Return [x, y] of the center of cell containing provided text 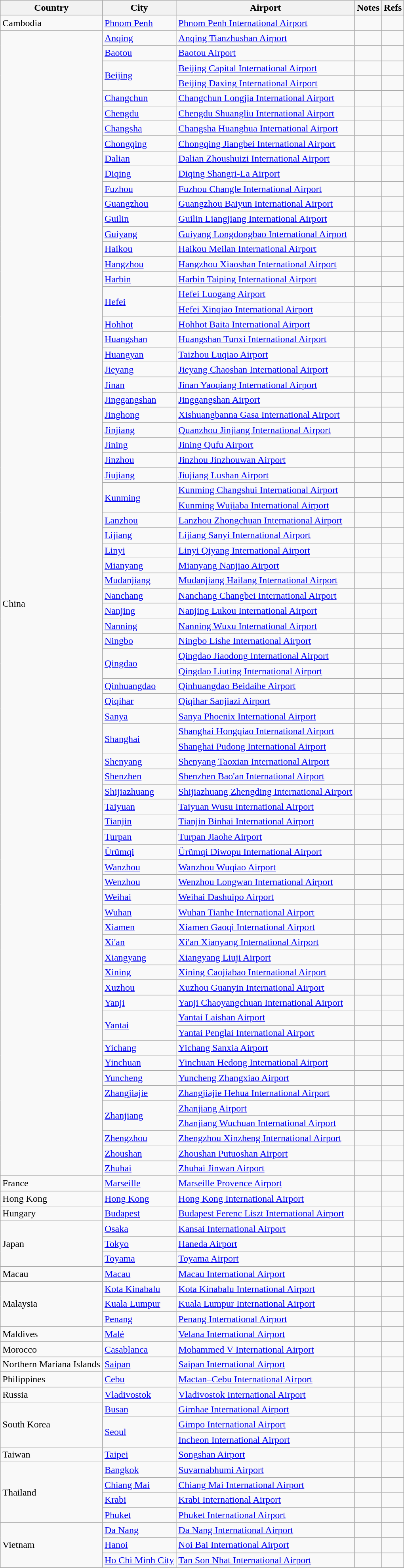
Haikou Meilan International Airport [265, 249]
Vladivostok International Airport [265, 1394]
Xi'an Xianyang International Airport [265, 942]
Japan [51, 1244]
Fuzhou Changle International Airport [265, 189]
Penang [139, 1319]
Qinhuangdao Beidaihe Airport [265, 686]
Lijiang [139, 535]
Wuhan Tianhe International Airport [265, 912]
Thailand [51, 1492]
Chiang Mai International Airport [265, 1485]
Ho Chi Minh City [139, 1560]
Mudanjiang [139, 580]
Seoul [139, 1432]
Yuncheng [139, 1078]
Ürümqi [139, 852]
Hanoi [139, 1545]
Chongqing Jiangbei International Airport [265, 143]
Hohhot Baita International Airport [265, 324]
Mianyang [139, 565]
Changsha Huanghua International Airport [265, 128]
Toyama [139, 1259]
Shijiazhuang Zhengding International Airport [265, 792]
Maldives [51, 1334]
Jining Qufu Airport [265, 445]
Chengdu [139, 113]
Chiang Mai [139, 1485]
Russia [51, 1394]
Phuket [139, 1515]
Jinjiang [139, 430]
Haikou [139, 249]
Wenzhou Longwan International Airport [265, 882]
Tokyo [139, 1244]
Harbin Taiping International Airport [265, 279]
Guiyang [139, 234]
Hefei Xinqiao International Airport [265, 309]
Jieyang [139, 369]
Notes [368, 8]
Diqing [139, 173]
Shenyang [139, 761]
Ürümqi Diwopu International Airport [265, 852]
Nanchang Changbei International Airport [265, 596]
Morocco [51, 1349]
Jining [139, 445]
Yanji [139, 1003]
Dalian Zhoushuizi International Airport [265, 158]
Yantai Laishan Airport [265, 1018]
Taipei [139, 1455]
Phuket International Airport [265, 1515]
Airport [265, 8]
Tianjin Binhai International Airport [265, 822]
Jiujiang Lushan Airport [265, 475]
Guiyang Longdongbao International Airport [265, 234]
Qiqihar Sanjiazi Airport [265, 701]
South Korea [51, 1425]
Yinchuan [139, 1063]
Incheon International Airport [265, 1440]
Gimpo International Airport [265, 1425]
Jieyang Chaoshan International Airport [265, 369]
Xiamen [139, 927]
Jinan [139, 384]
Shenyang Taoxian International Airport [265, 761]
Northern Mariana Islands [51, 1364]
Jiujiang [139, 475]
Wanzhou Wuqiao Airport [265, 867]
Zhuhai Jinwan Airport [265, 1168]
Dalian [139, 158]
Zhengzhou Xinzheng International Airport [265, 1138]
Wanzhou [139, 867]
Nanning Wuxu International Airport [265, 626]
Weihai Dashuipo Airport [265, 897]
Zhanjiang Airport [265, 1108]
Xiangyang Liuji Airport [265, 957]
Wuhan [139, 912]
Turpan Jiaohe Airport [265, 837]
Qiqihar [139, 701]
Qingdao Liuting International Airport [265, 671]
Taizhou Luqiao Airport [265, 354]
Turpan [139, 837]
Anqing Tianzhushan Airport [265, 38]
Huangyan [139, 354]
Xi'an [139, 942]
Zhuhai [139, 1168]
Taiwan [51, 1455]
Zhangjiajie [139, 1093]
Baotou [139, 53]
Hefei [139, 302]
Zhoushan [139, 1153]
Hefei Luogang Airport [265, 294]
Jinzhou [139, 460]
Kuala Lumpur [139, 1304]
Xining Caojiabao International Airport [265, 972]
Shanghai Pudong International Airport [265, 746]
Harbin [139, 279]
Qinhuangdao [139, 686]
Jinggangshan [139, 400]
Yantai [139, 1025]
Qingdao [139, 663]
Malé [139, 1334]
Marseille Provence Airport [265, 1184]
Yanji Chaoyangchuan International Airport [265, 1003]
Jinzhou Jinzhouwan Airport [265, 460]
Velana International Airport [265, 1334]
Xuzhou [139, 988]
Beijing Daxing International Airport [265, 83]
Baotou Airport [265, 53]
Sanya [139, 716]
Zhanjiang Wuchuan International Airport [265, 1123]
Guangzhou [139, 204]
Lijiang Sanyi International Airport [265, 535]
Hangzhou Xiaoshan International Airport [265, 264]
Mactan–Cebu International Airport [265, 1379]
Osaka [139, 1229]
Zhanjiang [139, 1115]
Mianyang Nanjiao Airport [265, 565]
Saipan International Airport [265, 1364]
Changchun Longjia International Airport [265, 98]
Nanjing Lukou International Airport [265, 611]
Xiangyang [139, 957]
Yuncheng Zhangxiao Airport [265, 1078]
Chongqing [139, 143]
Krabi [139, 1500]
Kuala Lumpur International Airport [265, 1304]
Jinggangshan Airport [265, 400]
Marseille [139, 1184]
Zhangjiajie Hehua International Airport [265, 1093]
Yichang Sanxia Airport [265, 1048]
Tan Son Nhat International Airport [265, 1560]
Vietnam [51, 1545]
Da Nang International Airport [265, 1530]
Sanya Phoenix International Airport [265, 716]
Linyi Qiyang International Airport [265, 550]
Mohammed V International Airport [265, 1349]
Nanchang [139, 596]
Weihai [139, 897]
Guilin Liangjiang International Airport [265, 219]
Bangkok [139, 1470]
Xuzhou Guanyin International Airport [265, 988]
Changchun [139, 98]
Beijing Capital International Airport [265, 68]
Gimhae International Airport [265, 1410]
Yantai Penglai International Airport [265, 1033]
Refs [393, 8]
Huangshan [139, 339]
Ningbo Lishe International Airport [265, 641]
Casablanca [139, 1349]
Zhoushan Putuoshan Airport [265, 1153]
Xiamen Gaoqi International Airport [265, 927]
Phnom Penh [139, 23]
Nanjing [139, 611]
Hangzhou [139, 264]
Krabi International Airport [265, 1500]
Kansai International Airport [265, 1229]
Ningbo [139, 641]
Qingdao Jiaodong International Airport [265, 656]
Shanghai Hongqiao International Airport [265, 731]
Da Nang [139, 1530]
Budapest [139, 1214]
Diqing Shangri-La Airport [265, 173]
Fuzhou [139, 189]
Lanzhou Zhongchuan International Airport [265, 520]
Shenzhen [139, 776]
Kota Kinabalu International Airport [265, 1289]
Xining [139, 972]
Hong Kong International Airport [265, 1199]
Quanzhou Jinjiang International Airport [265, 430]
Cebu [139, 1379]
Chengdu Shuangliu International Airport [265, 113]
Lanzhou [139, 520]
Budapest Ferenc Liszt International Airport [265, 1214]
Jinan Yaoqiang International Airport [265, 384]
China [51, 603]
Vladivostok [139, 1394]
Guilin [139, 219]
Taiyuan [139, 807]
Malaysia [51, 1304]
Saipan [139, 1364]
Guangzhou Baiyun International Airport [265, 204]
Tianjin [139, 822]
City [139, 8]
Shenzhen Bao'an International Airport [265, 776]
Hungary [51, 1214]
Suvarnabhumi Airport [265, 1470]
Yinchuan Hedong International Airport [265, 1063]
Kunming Changshui International Airport [265, 490]
Kunming Wujiaba International Airport [265, 505]
Haneda Airport [265, 1244]
Penang International Airport [265, 1319]
Anqing [139, 38]
France [51, 1184]
Mudanjiang Hailang International Airport [265, 580]
Philippines [51, 1379]
Noi Bai International Airport [265, 1545]
Phnom Penh International Airport [265, 23]
Nanning [139, 626]
Songshan Airport [265, 1455]
Shanghai [139, 739]
Beijing [139, 76]
Taiyuan Wusu International Airport [265, 807]
Yichang [139, 1048]
Kota Kinabalu [139, 1289]
Wenzhou [139, 882]
Cambodia [51, 23]
Xishuangbanna Gasa International Airport [265, 415]
Jinghong [139, 415]
Shijiazhuang [139, 792]
Hohhot [139, 324]
Busan [139, 1410]
Toyama Airport [265, 1259]
Country [51, 8]
Zhengzhou [139, 1138]
Linyi [139, 550]
Kunming [139, 498]
Huangshan Tunxi International Airport [265, 339]
Changsha [139, 128]
Macau International Airport [265, 1274]
